Extract the [x, y] coordinate from the center of the cell holding the provided text.  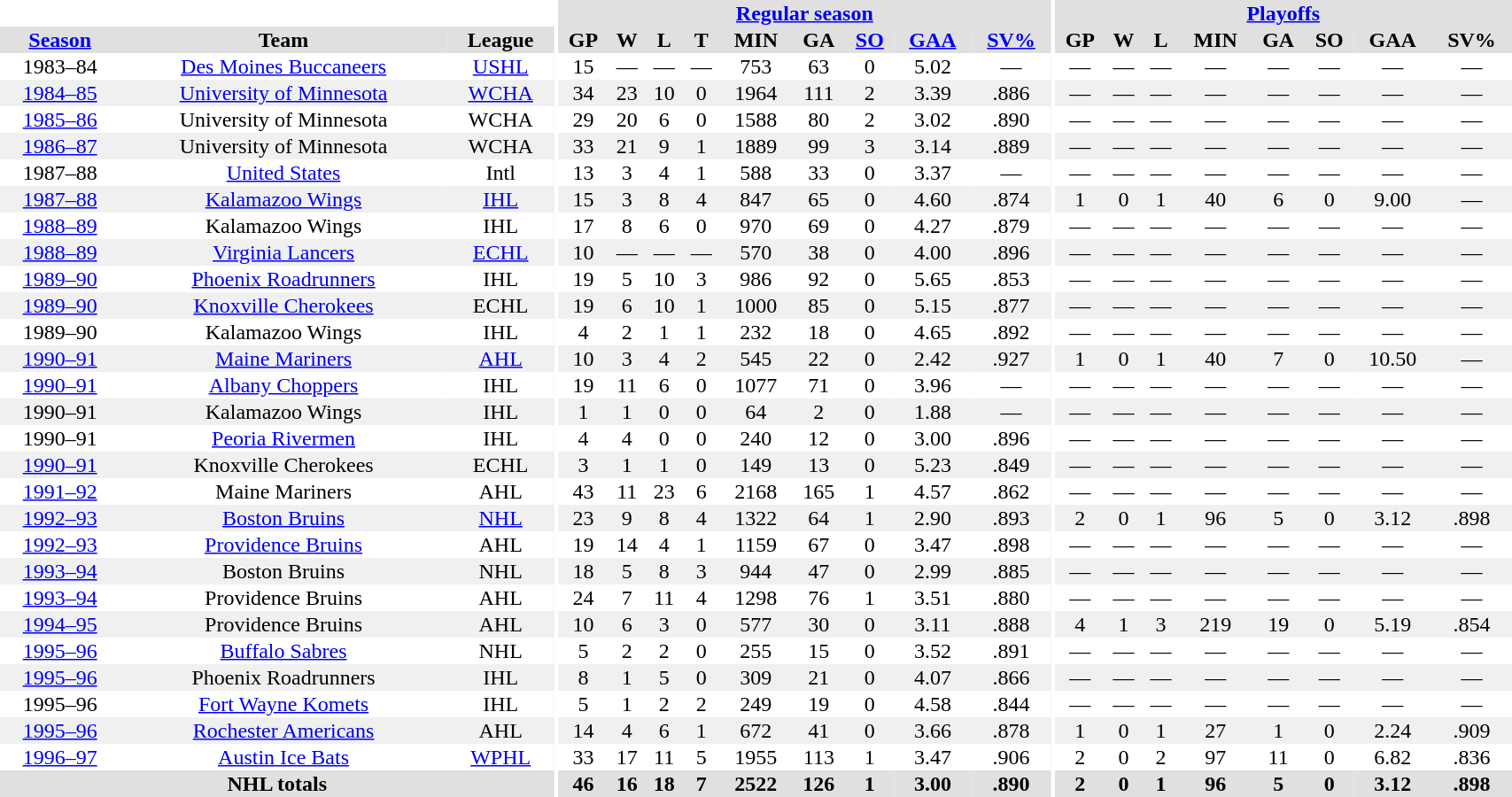
1000 [756, 306]
2.42 [933, 359]
76 [818, 598]
.906 [1012, 757]
1298 [756, 598]
.891 [1012, 651]
1996–97 [60, 757]
1077 [756, 385]
.888 [1012, 624]
3.11 [933, 624]
1159 [756, 545]
5.15 [933, 306]
Playoffs [1283, 13]
255 [756, 651]
Regular season [804, 13]
3.37 [933, 173]
.854 [1472, 624]
4.07 [933, 677]
5.23 [933, 465]
2.24 [1392, 731]
4.27 [933, 226]
4.57 [933, 491]
.889 [1012, 146]
.927 [1012, 359]
41 [818, 731]
Buffalo Sabres [283, 651]
577 [756, 624]
1994–95 [60, 624]
46 [583, 784]
97 [1215, 757]
1991–92 [60, 491]
986 [756, 279]
10.50 [1392, 359]
3.66 [933, 731]
1588 [756, 120]
Virginia Lancers [283, 252]
Intl [501, 173]
3.02 [933, 120]
3.39 [933, 93]
.878 [1012, 731]
20 [627, 120]
29 [583, 120]
WPHL [501, 757]
69 [818, 226]
126 [818, 784]
149 [756, 465]
Team [283, 40]
Peoria Rivermen [283, 438]
.877 [1012, 306]
5.02 [933, 66]
249 [756, 704]
165 [818, 491]
1322 [756, 518]
65 [818, 199]
2522 [756, 784]
9.00 [1392, 199]
16 [627, 784]
1983–84 [60, 66]
99 [818, 146]
43 [583, 491]
232 [756, 332]
.893 [1012, 518]
47 [818, 571]
3.51 [933, 598]
22 [818, 359]
Season [60, 40]
34 [583, 93]
30 [818, 624]
1955 [756, 757]
1984–85 [60, 93]
3.14 [933, 146]
.836 [1472, 757]
.874 [1012, 199]
5.19 [1392, 624]
219 [1215, 624]
3.52 [933, 651]
1986–87 [60, 146]
.885 [1012, 571]
38 [818, 252]
4.00 [933, 252]
.849 [1012, 465]
944 [756, 571]
5.65 [933, 279]
111 [818, 93]
2168 [756, 491]
6.82 [1392, 757]
League [501, 40]
Des Moines Buccaneers [283, 66]
.892 [1012, 332]
United States [283, 173]
2.99 [933, 571]
24 [583, 598]
Rochester Americans [283, 731]
4.65 [933, 332]
970 [756, 226]
588 [756, 173]
1889 [756, 146]
.909 [1472, 731]
2.90 [933, 518]
.879 [1012, 226]
240 [756, 438]
85 [818, 306]
847 [756, 199]
545 [756, 359]
.866 [1012, 677]
3.96 [933, 385]
63 [818, 66]
1964 [756, 93]
.886 [1012, 93]
71 [818, 385]
570 [756, 252]
92 [818, 279]
4.60 [933, 199]
T [702, 40]
.853 [1012, 279]
.880 [1012, 598]
NHL totals [277, 784]
4.58 [933, 704]
Albany Choppers [283, 385]
Fort Wayne Komets [283, 704]
1.88 [933, 412]
672 [756, 731]
.844 [1012, 704]
27 [1215, 731]
12 [818, 438]
Austin Ice Bats [283, 757]
USHL [501, 66]
80 [818, 120]
309 [756, 677]
753 [756, 66]
.862 [1012, 491]
113 [818, 757]
1985–86 [60, 120]
67 [818, 545]
